Output the [X, Y] coordinate of the center of the cell containing the given text.  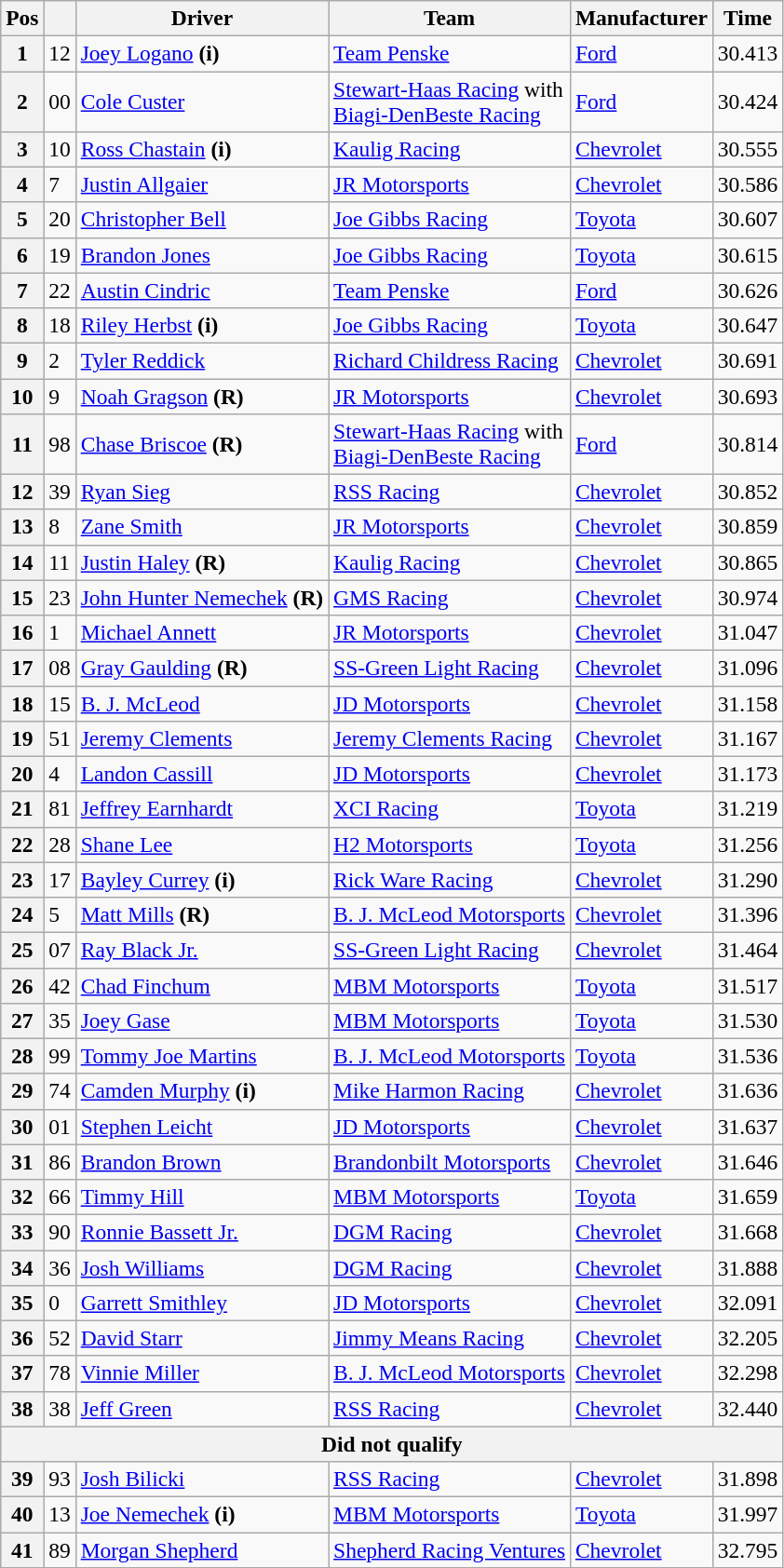
31.158 [748, 703]
07 [60, 950]
Jeremy Clements [201, 738]
Jeremy Clements Racing [450, 738]
Jeff Green [201, 1409]
30.693 [748, 396]
89 [60, 1549]
32.795 [748, 1549]
Brandon Brown [201, 1162]
25 [22, 950]
33 [22, 1232]
Garrett Smithley [201, 1303]
51 [60, 738]
31.047 [748, 632]
Ryan Sieg [201, 492]
Cole Custer [201, 101]
31.256 [748, 845]
Richard Childress Racing [450, 360]
32.440 [748, 1409]
16 [22, 632]
32 [22, 1196]
0 [60, 1303]
29 [22, 1091]
Pos [22, 18]
Stephen Leicht [201, 1127]
30.555 [748, 149]
31.219 [748, 809]
31.898 [748, 1479]
Joey Gase [201, 1021]
Landon Cassill [201, 774]
Austin Cindric [201, 291]
31.659 [748, 1196]
John Hunter Nemechek (R) [201, 598]
Chad Finchum [201, 985]
01 [60, 1127]
30.607 [748, 220]
30.814 [748, 443]
08 [60, 668]
34 [22, 1267]
66 [60, 1196]
Did not qualify [392, 1444]
Ronnie Bassett Jr. [201, 1232]
Jimmy Means Racing [450, 1338]
Team [450, 18]
GMS Racing [450, 598]
David Starr [201, 1338]
31.290 [748, 880]
Shepherd Racing Ventures [450, 1549]
30.586 [748, 184]
93 [60, 1479]
XCI Racing [450, 809]
31.668 [748, 1232]
42 [60, 985]
B. J. McLeod [201, 703]
00 [60, 101]
Bayley Currey (i) [201, 880]
32.205 [748, 1338]
30.865 [748, 562]
Mike Harmon Racing [450, 1091]
30.852 [748, 492]
31 [22, 1162]
Morgan Shepherd [201, 1549]
98 [60, 443]
30.615 [748, 255]
30.647 [748, 325]
Shane Lee [201, 845]
32.298 [748, 1373]
Manufacturer [641, 18]
31.173 [748, 774]
Zane Smith [201, 527]
24 [22, 914]
Ross Chastain (i) [201, 149]
Chase Briscoe (R) [201, 443]
Josh Williams [201, 1267]
Jeffrey Earnhardt [201, 809]
Timmy Hill [201, 1196]
Matt Mills (R) [201, 914]
26 [22, 985]
41 [22, 1549]
3 [22, 149]
31.517 [748, 985]
31.167 [748, 738]
Tommy Joe Martins [201, 1056]
30 [22, 1127]
H2 Motorsports [450, 845]
30.626 [748, 291]
30.974 [748, 598]
30.413 [748, 53]
27 [22, 1021]
21 [22, 809]
Josh Bilicki [201, 1479]
Driver [201, 18]
30.424 [748, 101]
31.636 [748, 1091]
99 [60, 1056]
31.396 [748, 914]
Time [748, 18]
31.646 [748, 1162]
Camden Murphy (i) [201, 1091]
86 [60, 1162]
Justin Allgaier [201, 184]
Michael Annett [201, 632]
Christopher Bell [201, 220]
74 [60, 1091]
Riley Herbst (i) [201, 325]
Tyler Reddick [201, 360]
Ray Black Jr. [201, 950]
40 [22, 1514]
Brandon Jones [201, 255]
90 [60, 1232]
31.464 [748, 950]
37 [22, 1373]
32.091 [748, 1303]
Noah Gragson (R) [201, 396]
6 [22, 255]
Justin Haley (R) [201, 562]
31.637 [748, 1127]
Vinnie Miller [201, 1373]
Rick Ware Racing [450, 880]
Joey Logano (i) [201, 53]
81 [60, 809]
Gray Gaulding (R) [201, 668]
31.096 [748, 668]
52 [60, 1338]
31.536 [748, 1056]
31.530 [748, 1021]
Brandonbilt Motorsports [450, 1162]
78 [60, 1373]
Joe Nemechek (i) [201, 1514]
30.859 [748, 527]
31.888 [748, 1267]
14 [22, 562]
30.691 [748, 360]
31.997 [748, 1514]
